Scan for the cell matching the given text and deliver its [x, y] coordinate at center. 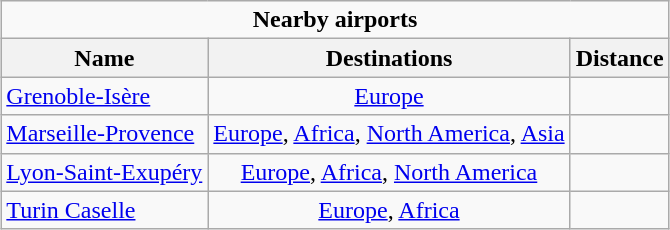
Europe, Africa [389, 210]
Europe, Africa, North America [389, 172]
Europe [389, 96]
Nearby airports [335, 20]
Grenoble-Isère [104, 96]
Destinations [389, 58]
Marseille-Provence [104, 134]
Name [104, 58]
Europe, Africa, North America, Asia [389, 134]
Lyon-Saint-Exupéry [104, 172]
Turin Caselle [104, 210]
Distance [620, 58]
